For the text-containing cell, return its midpoint in (X, Y) coordinate format. 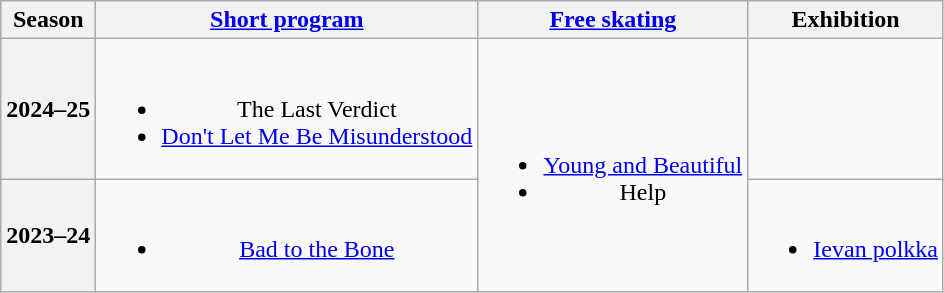
2023–24 (48, 236)
Season (48, 20)
Short program (287, 20)
Bad to the Bone (287, 236)
Exhibition (846, 20)
Ievan polkka (846, 236)
2024–25 (48, 109)
The Last Verdict Don't Let Me Be Misunderstood (287, 109)
Young and Beautiful Help (613, 166)
Free skating (613, 20)
